Capture the cell that displays the provided text and extract its [X, Y] central coordinate. 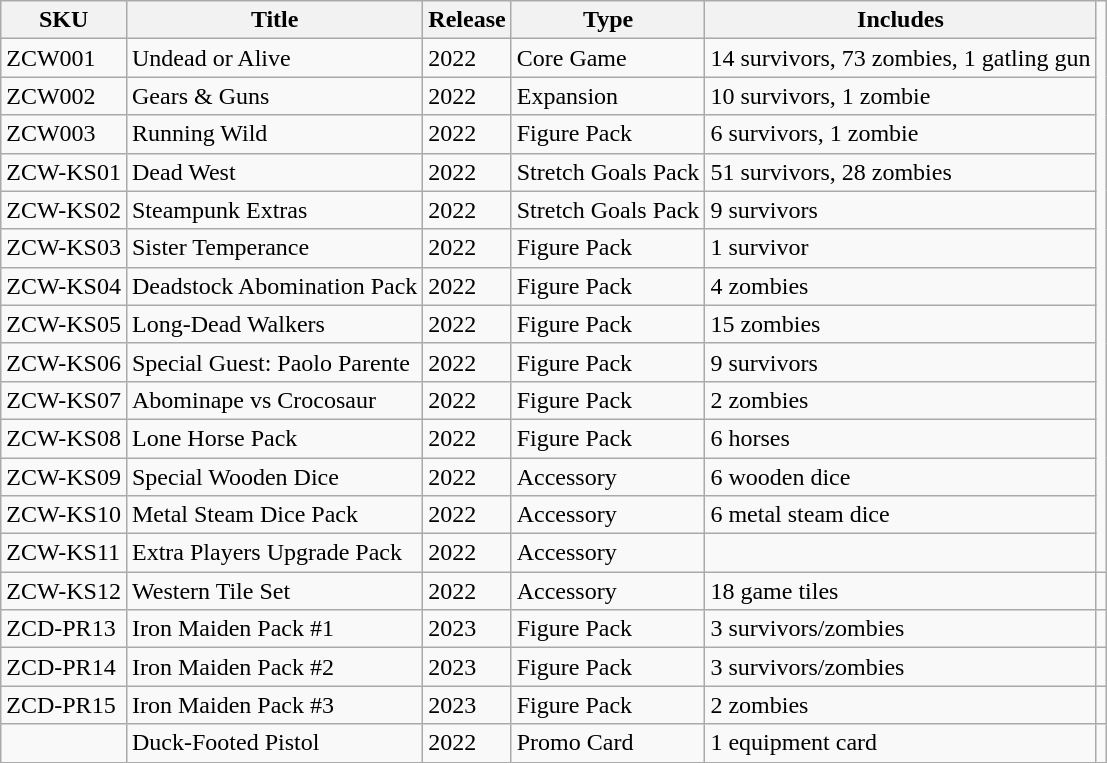
ZCW-KS06 [64, 362]
ZCD-PR15 [64, 705]
ZCW-KS01 [64, 172]
Expansion [608, 96]
ZCW003 [64, 134]
4 zombies [900, 286]
Includes [900, 20]
Duck-Footed Pistol [274, 743]
15 zombies [900, 324]
Running Wild [274, 134]
Undead or Alive [274, 58]
6 metal steam dice [900, 515]
14 survivors, 73 zombies, 1 gatling gun [900, 58]
Metal Steam Dice Pack [274, 515]
Western Tile Set [274, 591]
ZCW-KS08 [64, 438]
SKU [64, 20]
Lone Horse Pack [274, 438]
Deadstock Abomination Pack [274, 286]
Steampunk Extras [274, 210]
ZCD-PR14 [64, 667]
ZCW-KS10 [64, 515]
ZCW-KS03 [64, 248]
1 survivor [900, 248]
Gears & Guns [274, 96]
Iron Maiden Pack #3 [274, 705]
Core Game [608, 58]
10 survivors, 1 zombie [900, 96]
Promo Card [608, 743]
6 wooden dice [900, 477]
Special Wooden Dice [274, 477]
Iron Maiden Pack #2 [274, 667]
Extra Players Upgrade Pack [274, 553]
ZCW-KS09 [64, 477]
ZCW-KS04 [64, 286]
Dead West [274, 172]
ZCD-PR13 [64, 629]
ZCW-KS11 [64, 553]
Iron Maiden Pack #1 [274, 629]
ZCW-KS05 [64, 324]
ZCW001 [64, 58]
Abominape vs Crocosaur [274, 400]
ZCW-KS07 [64, 400]
6 horses [900, 438]
Release [467, 20]
Sister Temperance [274, 248]
ZCW-KS02 [64, 210]
18 game tiles [900, 591]
51 survivors, 28 zombies [900, 172]
1 equipment card [900, 743]
6 survivors, 1 zombie [900, 134]
Title [274, 20]
ZCW002 [64, 96]
ZCW-KS12 [64, 591]
Long-Dead Walkers [274, 324]
Type [608, 20]
Special Guest: Paolo Parente [274, 362]
